Capture the cell that displays the provided text and extract its (x, y) central coordinate. 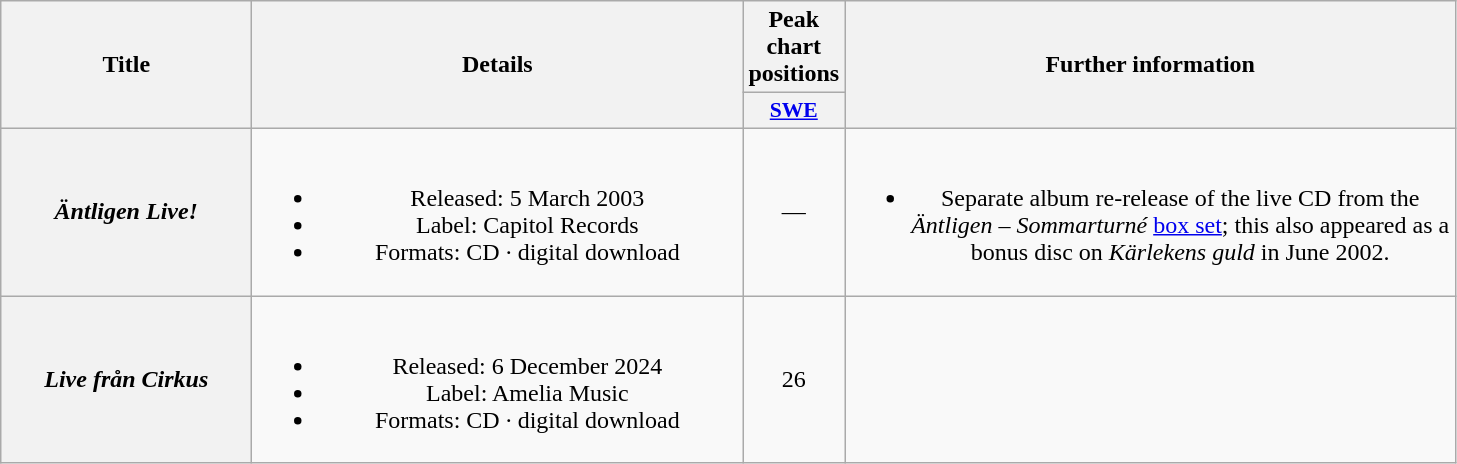
Title (126, 65)
Äntligen Live! (126, 212)
Separate album re-release of the live CD from the Äntligen – Sommarturné box set; this also appeared as a bonus disc on Kärlekens guld in June 2002. (1150, 212)
SWE (794, 111)
Peak chart positions (794, 47)
26 (794, 380)
Released: 5 March 2003Label: Capitol RecordsFormats: CD · digital download (498, 212)
Further information (1150, 65)
Details (498, 65)
Live från Cirkus (126, 380)
Released: 6 December 2024Label: Amelia MusicFormats: CD · digital download (498, 380)
— (794, 212)
